Capture the cell that displays the provided text and extract its (X, Y) central coordinate. 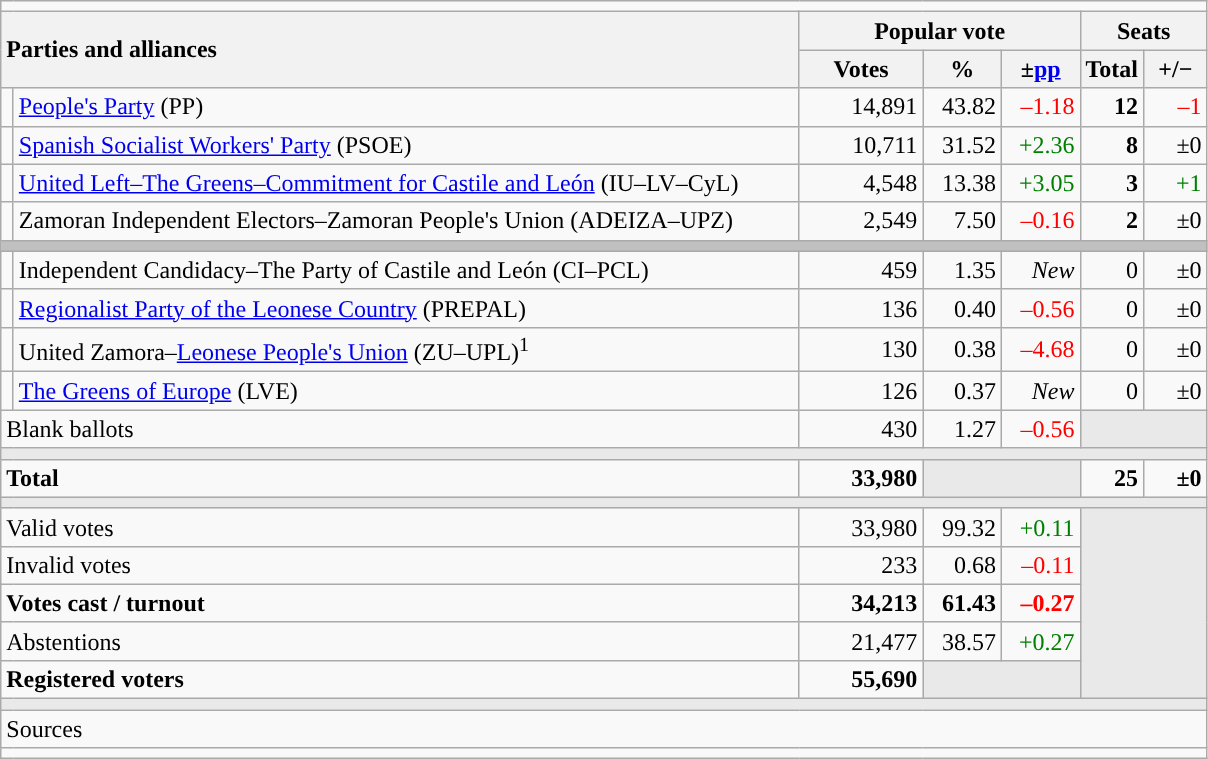
Seats (1144, 31)
+1 (1176, 183)
Votes (861, 69)
Abstentions (400, 641)
Votes cast / turnout (400, 603)
–0.16 (1040, 221)
459 (861, 270)
1.27 (962, 429)
–0.27 (1040, 603)
Independent Candidacy–The Party of Castile and León (CI–PCL) (406, 270)
Popular vote (940, 31)
–1 (1176, 107)
Parties and alliances (400, 50)
+0.11 (1040, 527)
People's Party (PP) (406, 107)
Invalid votes (400, 565)
25 (1112, 478)
2 (1112, 221)
Registered voters (400, 679)
14,891 (861, 107)
0.40 (962, 308)
–0.11 (1040, 565)
130 (861, 350)
7.50 (962, 221)
233 (861, 565)
21,477 (861, 641)
61.43 (962, 603)
31.52 (962, 145)
12 (1112, 107)
4,548 (861, 183)
Zamoran Independent Electors–Zamoran People's Union (ADEIZA–UPZ) (406, 221)
+/− (1176, 69)
136 (861, 308)
0.68 (962, 565)
1.35 (962, 270)
Regionalist Party of the Leonese Country (PREPAL) (406, 308)
3 (1112, 183)
0.38 (962, 350)
The Greens of Europe (LVE) (406, 391)
34,213 (861, 603)
430 (861, 429)
13.38 (962, 183)
126 (861, 391)
Blank ballots (400, 429)
United Left–The Greens–Commitment for Castile and León (IU–LV–CyL) (406, 183)
Spanish Socialist Workers' Party (PSOE) (406, 145)
Sources (604, 729)
55,690 (861, 679)
Valid votes (400, 527)
–4.68 (1040, 350)
+3.05 (1040, 183)
+2.36 (1040, 145)
43.82 (962, 107)
38.57 (962, 641)
United Zamora–Leonese People's Union (ZU–UPL)1 (406, 350)
0.37 (962, 391)
–1.18 (1040, 107)
10,711 (861, 145)
2,549 (861, 221)
99.32 (962, 527)
% (962, 69)
8 (1112, 145)
±pp (1040, 69)
+0.27 (1040, 641)
